Extract the [X, Y] coordinate from the center of the cell holding the provided text.  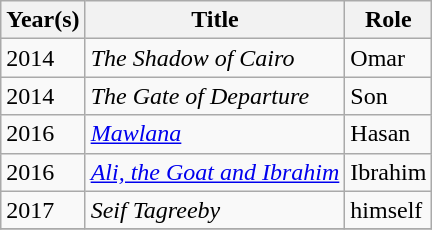
Title [215, 20]
2017 [43, 210]
Year(s) [43, 20]
Hasan [388, 134]
himself [388, 210]
Seif Tagreeby [215, 210]
The Shadow of Cairo [215, 58]
Son [388, 96]
Role [388, 20]
The Gate of Departure [215, 96]
Mawlana [215, 134]
Ali, the Goat and Ibrahim [215, 172]
Omar [388, 58]
Ibrahim [388, 172]
